Return (X, Y) of the center of cell containing provided text 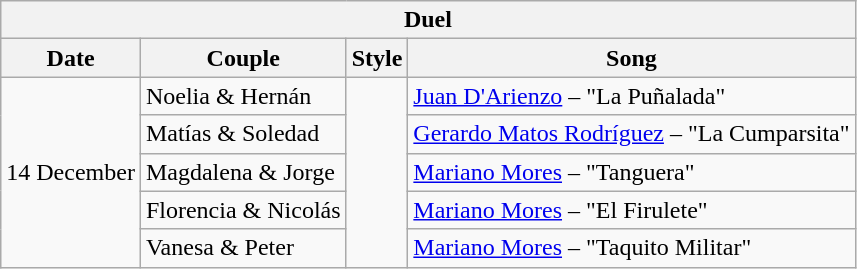
Mariano Mores – "Taquito Militar" (632, 248)
Magdalena & Jorge (243, 172)
Style (377, 58)
Duel (428, 20)
Mariano Mores – "Tanguera" (632, 172)
Juan D'Arienzo – "La Puñalada" (632, 96)
14 December (71, 172)
Mariano Mores – "El Firulete" (632, 210)
Noelia & Hernán (243, 96)
Gerardo Matos Rodríguez – "La Cumparsita" (632, 134)
Florencia & Nicolás (243, 210)
Date (71, 58)
Vanesa & Peter (243, 248)
Song (632, 58)
Matías & Soledad (243, 134)
Couple (243, 58)
